For the text-containing cell, return its midpoint in (X, Y) coordinate format. 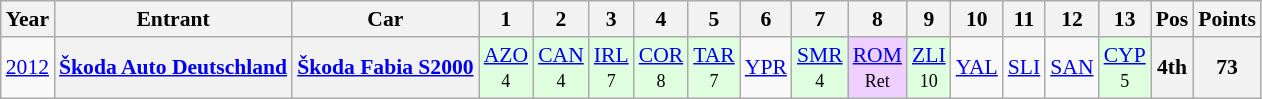
SMR4 (820, 68)
ZLI10 (929, 68)
4 (662, 19)
11 (1024, 19)
12 (1072, 19)
ROMRet (878, 68)
CAN 4 (561, 68)
CYP5 (1125, 68)
6 (766, 19)
COR8 (662, 68)
YPR (766, 68)
Entrant (173, 19)
4th (1172, 68)
SLI (1024, 68)
1 (506, 19)
10 (977, 19)
5 (714, 19)
IRL7 (612, 68)
7 (820, 19)
Points (1227, 19)
Pos (1172, 19)
73 (1227, 68)
TAR7 (714, 68)
3 (612, 19)
2 (561, 19)
Car (385, 19)
Year (28, 19)
8 (878, 19)
2012 (28, 68)
Škoda Auto Deutschland (173, 68)
13 (1125, 19)
AZO 4 (506, 68)
SAN (1072, 68)
YAL (977, 68)
9 (929, 19)
Škoda Fabia S2000 (385, 68)
